Output the (x, y) coordinate of the center of the cell containing the given text.  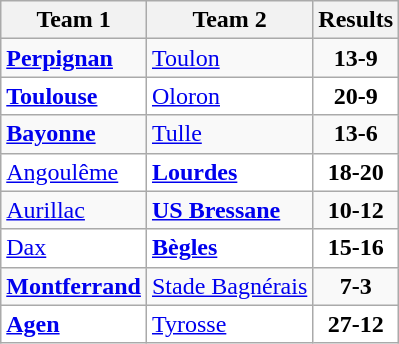
Agen (74, 324)
Toulon (229, 58)
US Bressane (229, 210)
Tyrosse (229, 324)
20-9 (356, 96)
Montferrand (74, 286)
7-3 (356, 286)
Toulouse (74, 96)
Stade Bagnérais (229, 286)
13-9 (356, 58)
Dax (74, 248)
Lourdes (229, 172)
18-20 (356, 172)
Team 1 (74, 20)
10-12 (356, 210)
Team 2 (229, 20)
Bègles (229, 248)
15-16 (356, 248)
Oloron (229, 96)
Aurillac (74, 210)
Perpignan (74, 58)
Tulle (229, 134)
Results (356, 20)
Angoulême (74, 172)
27-12 (356, 324)
Bayonne (74, 134)
13-6 (356, 134)
